From the cell containing the given text, extract its center point as (x, y) coordinate. 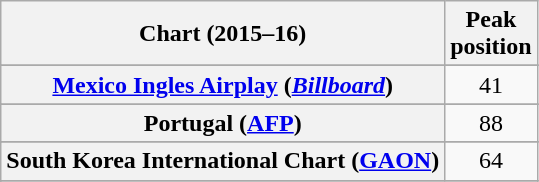
Chart (2015–16) (223, 34)
64 (491, 161)
88 (491, 123)
41 (491, 85)
Peakposition (491, 34)
South Korea International Chart (GAON) (223, 161)
Portugal (AFP) (223, 123)
Mexico Ingles Airplay (Billboard) (223, 85)
